Search for the cell housing the specified text and yield its (X, Y) center coordinate. 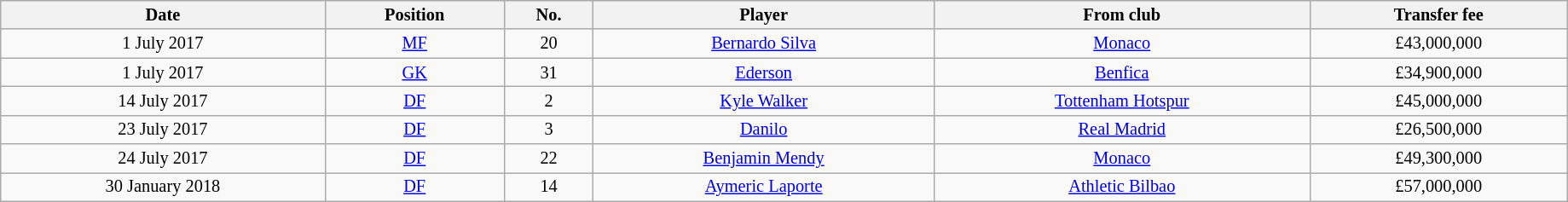
Tottenham Hotspur (1122, 101)
Real Madrid (1122, 130)
23 July 2017 (163, 130)
Danilo (764, 130)
Bernardo Silva (764, 43)
Benjamin Mendy (764, 159)
£26,500,000 (1438, 130)
Position (414, 14)
Aymeric Laporte (764, 187)
22 (548, 159)
20 (548, 43)
£43,000,000 (1438, 43)
GK (414, 72)
Kyle Walker (764, 101)
3 (548, 130)
Player (764, 14)
24 July 2017 (163, 159)
2 (548, 101)
No. (548, 14)
£34,900,000 (1438, 72)
£49,300,000 (1438, 159)
Benfica (1122, 72)
MF (414, 43)
14 (548, 187)
Date (163, 14)
30 January 2018 (163, 187)
From club (1122, 14)
£45,000,000 (1438, 101)
Transfer fee (1438, 14)
31 (548, 72)
Ederson (764, 72)
£57,000,000 (1438, 187)
Athletic Bilbao (1122, 187)
14 July 2017 (163, 101)
